Extract the [X, Y] coordinate from the center of the cell holding the provided text.  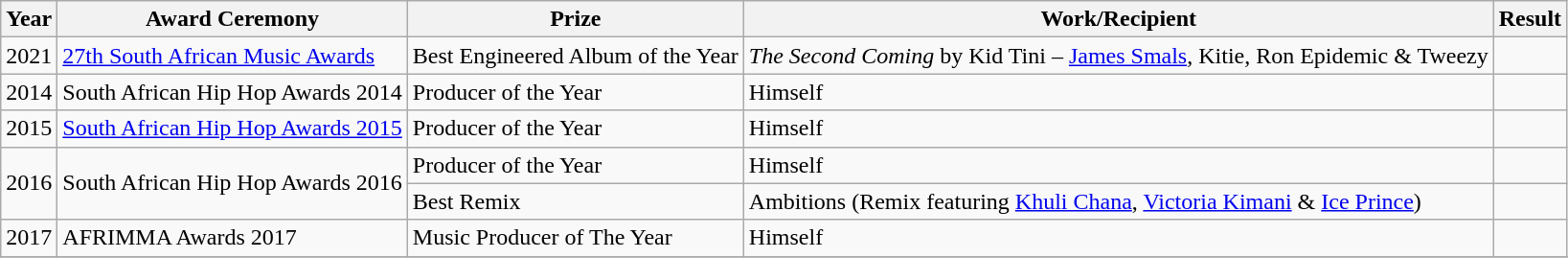
2017 [29, 238]
Year [29, 19]
27th South African Music Awards [233, 56]
Music Producer of The Year [575, 238]
Award Ceremony [233, 19]
2015 [29, 129]
2021 [29, 56]
Result [1530, 19]
Best Remix [575, 201]
The Second Coming by Kid Tini – James Smals, Kitie, Ron Epidemic & Tweezy [1119, 56]
Ambitions (Remix featuring Khuli Chana, Victoria Kimani & Ice Prince) [1119, 201]
Prize [575, 19]
South African Hip Hop Awards 2014 [233, 92]
Work/Recipient [1119, 19]
Best Engineered Album of the Year [575, 56]
South African Hip Hop Awards 2016 [233, 183]
South African Hip Hop Awards 2015 [233, 129]
2014 [29, 92]
2016 [29, 183]
AFRIMMA Awards 2017 [233, 238]
